Output the (X, Y) coordinate of the center of the cell containing the given text.  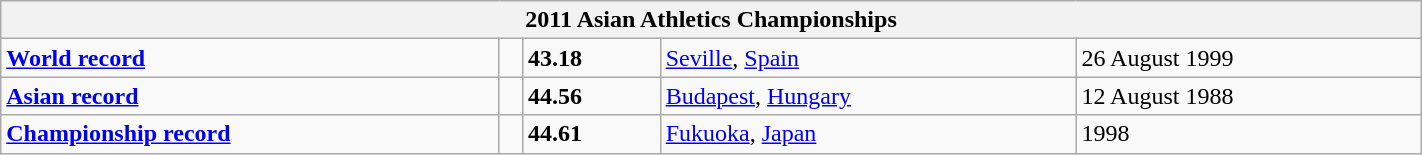
Budapest, Hungary (868, 96)
12 August 1988 (1248, 96)
Championship record (250, 134)
World record (250, 58)
Seville, Spain (868, 58)
2011 Asian Athletics Championships (711, 20)
44.56 (591, 96)
44.61 (591, 134)
Asian record (250, 96)
43.18 (591, 58)
1998 (1248, 134)
26 August 1999 (1248, 58)
Fukuoka, Japan (868, 134)
